Identify which cell holds the provided text, then report its (X, Y) central coordinate. 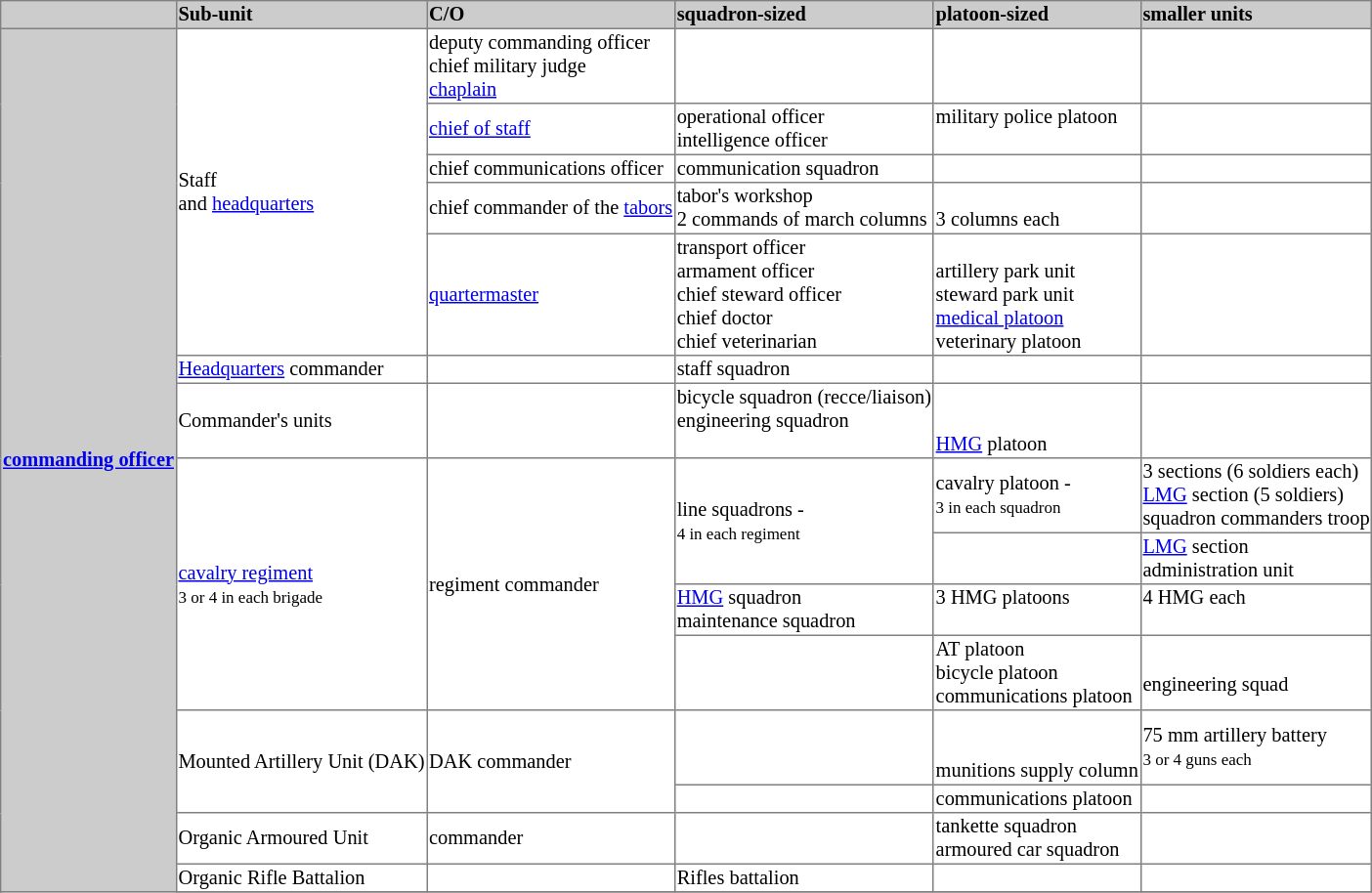
munitions supply column (1037, 747)
Mounted Artillery Unit (DAK) (301, 762)
artillery park unitsteward park unitmedical platoonveterinary platoon (1037, 294)
chief communications officer (551, 168)
4 HMG each (1257, 610)
staff squadron (803, 369)
tankette squadronarmoured car squadron (1037, 838)
commanding officer (88, 460)
DAK commander (551, 762)
Headquarters commander (301, 369)
Organic Rifle Battalion (301, 877)
communication squadron (803, 168)
cavalry platoon - 3 in each squadron (1037, 495)
AT platoonbicycle platooncommunications platoon (1037, 672)
smaller units (1257, 15)
chief of staff (551, 129)
operational officerintelligence officer (803, 129)
cavalry regiment3 or 4 in each brigade (301, 584)
HMG squadronmaintenance squadron (803, 610)
Commander's units (301, 420)
squadron-sized (803, 15)
engineering squad (1257, 672)
bicycle squadron (recce/liaison)engineering squadron (803, 420)
LMG sectionadministration unit (1257, 558)
Sub-unit (301, 15)
military police platoon (1037, 129)
commander (551, 838)
platoon-sized (1037, 15)
Rifles battalion (803, 877)
deputy commanding officerchief military judgechaplain (551, 65)
75 mm artillery battery3 or 4 guns each (1257, 747)
Staff and headquarters (301, 191)
3 HMG platoons (1037, 610)
C/O (551, 15)
line squadrons - 4 in each regiment (803, 522)
3 sections (6 soldiers each)LMG section (5 soldiers)squadron commanders troop (1257, 495)
3 columns each (1037, 208)
Organic Armoured Unit (301, 838)
HMG platoon (1037, 420)
communications platoon (1037, 798)
transport officerarmament officerchief steward officerchief doctorchief veterinarian (803, 294)
chief commander of the tabors (551, 208)
quartermaster (551, 294)
regiment commander (551, 584)
tabor's workshop2 commands of march columns (803, 208)
